Return [x, y] of the center of cell containing provided text 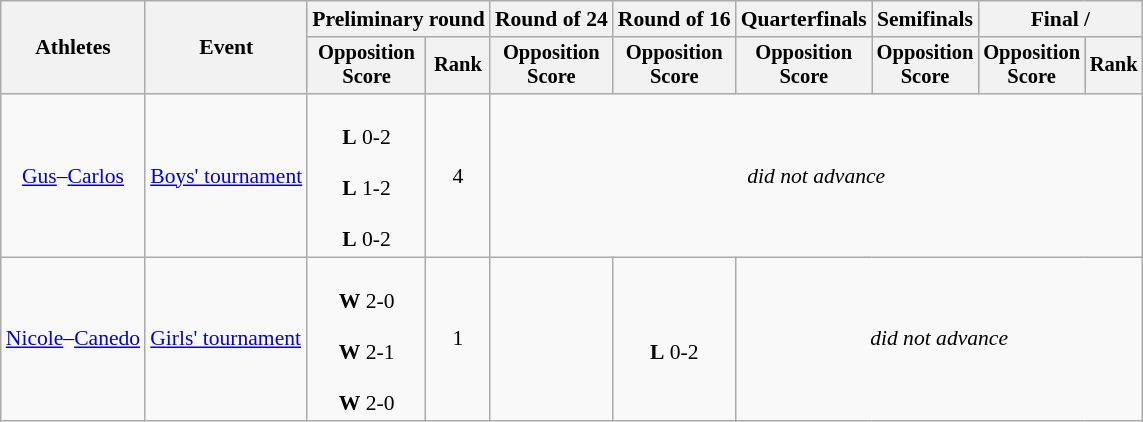
L 0-2 L 1-2 L 0-2 [366, 176]
Final / [1060, 19]
Athletes [73, 48]
Nicole–Canedo [73, 340]
Quarterfinals [804, 19]
L 0-2 [674, 340]
Girls' tournament [226, 340]
Round of 16 [674, 19]
4 [458, 176]
Preliminary round [398, 19]
W 2-0 W 2-1 W 2-0 [366, 340]
Round of 24 [552, 19]
Event [226, 48]
1 [458, 340]
Gus–Carlos [73, 176]
Boys' tournament [226, 176]
Semifinals [926, 19]
